For the text-containing cell, return its midpoint in (X, Y) coordinate format. 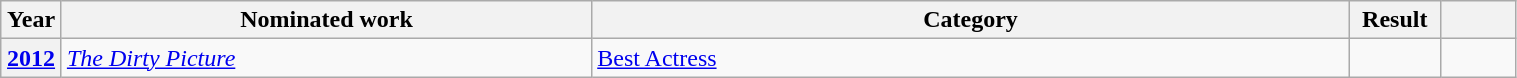
2012 (32, 58)
Category (971, 20)
The Dirty Picture (326, 58)
Result (1394, 20)
Nominated work (326, 20)
Best Actress (971, 58)
Year (32, 20)
